Pinpoint the cell where the given text exists, returning its [X, Y] midpoint coordinate. 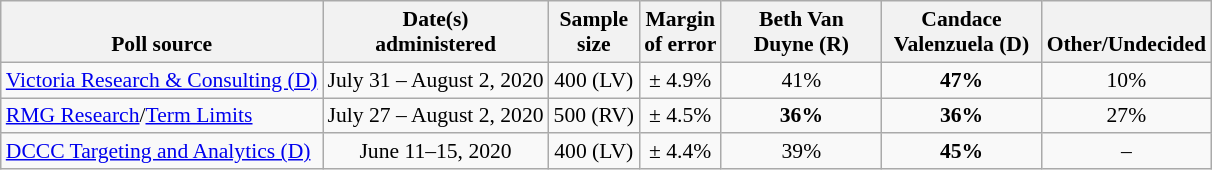
– [1127, 152]
RMG Research/Term Limits [162, 116]
41% [801, 80]
June 11–15, 2020 [436, 152]
500 (RV) [594, 116]
Other/Undecided [1127, 32]
± 4.9% [680, 80]
Date(s)administered [436, 32]
39% [801, 152]
Victoria Research & Consulting (D) [162, 80]
± 4.4% [680, 152]
Samplesize [594, 32]
Poll source [162, 32]
July 27 – August 2, 2020 [436, 116]
10% [1127, 80]
July 31 – August 2, 2020 [436, 80]
47% [961, 80]
Marginof error [680, 32]
27% [1127, 116]
CandaceValenzuela (D) [961, 32]
DCCC Targeting and Analytics (D) [162, 152]
Beth VanDuyne (R) [801, 32]
± 4.5% [680, 116]
45% [961, 152]
